Identify which cell holds the provided text, then report its [x, y] central coordinate. 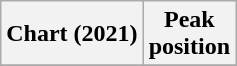
Chart (2021) [72, 34]
Peakposition [189, 34]
